From the cell containing the given text, extract its center point as (X, Y) coordinate. 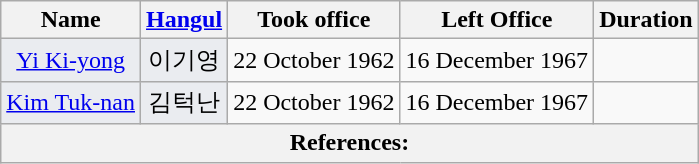
Duration (646, 20)
Yi Ki-yong (71, 60)
김턱난 (184, 102)
Name (71, 20)
Left Office (497, 20)
Kim Tuk-nan (71, 102)
Hangul (184, 20)
References: (350, 143)
Took office (314, 20)
이기영 (184, 60)
